Find where the given text appears and provide that cell's center as [x, y] coordinate. 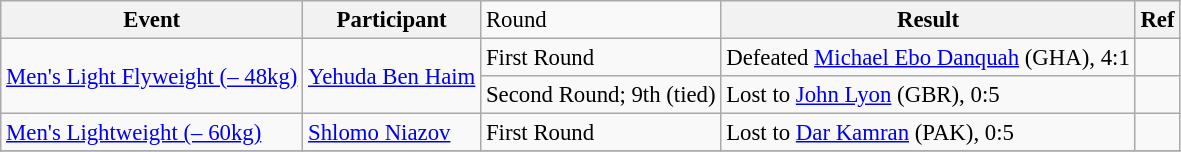
Ref [1158, 20]
Shlomo Niazov [392, 133]
Result [928, 20]
Lost to Dar Kamran (PAK), 0:5 [928, 133]
Second Round; 9th (tied) [601, 95]
Yehuda Ben Haim [392, 76]
Lost to John Lyon (GBR), 0:5 [928, 95]
Event [152, 20]
Defeated Michael Ebo Danquah (GHA), 4:1 [928, 58]
Round [601, 20]
Men's Lightweight (– 60kg) [152, 133]
Men's Light Flyweight (– 48kg) [152, 76]
Participant [392, 20]
